Pinpoint the cell where the given text exists, returning its [X, Y] midpoint coordinate. 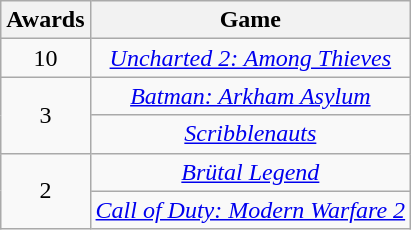
2 [46, 191]
Game [250, 20]
3 [46, 115]
Uncharted 2: Among Thieves [250, 58]
10 [46, 58]
Scribblenauts [250, 134]
Awards [46, 20]
Batman: Arkham Asylum [250, 96]
Brütal Legend [250, 172]
Call of Duty: Modern Warfare 2 [250, 210]
